Pinpoint the cell where the given text exists, returning its (x, y) midpoint coordinate. 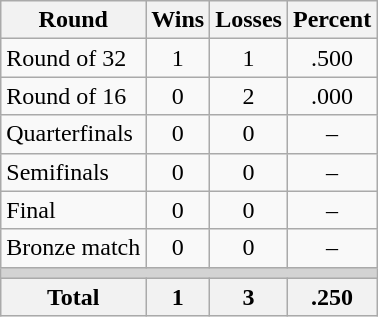
Round of 32 (74, 58)
3 (249, 297)
2 (249, 96)
.500 (332, 58)
Total (74, 297)
Wins (178, 20)
Round of 16 (74, 96)
.000 (332, 96)
Bronze match (74, 248)
Semifinals (74, 172)
Final (74, 210)
.250 (332, 297)
Losses (249, 20)
Quarterfinals (74, 134)
Percent (332, 20)
Round (74, 20)
